Provide the [X, Y] coordinate of the cell's center where the given text is located.  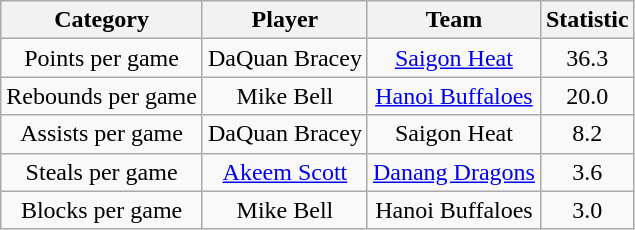
3.0 [587, 210]
Player [284, 20]
Category [102, 20]
20.0 [587, 96]
Team [454, 20]
Rebounds per game [102, 96]
8.2 [587, 134]
Akeem Scott [284, 172]
Statistic [587, 20]
Assists per game [102, 134]
Danang Dragons [454, 172]
3.6 [587, 172]
Steals per game [102, 172]
Blocks per game [102, 210]
36.3 [587, 58]
Points per game [102, 58]
